Detect which cell encompasses the target text, then output its [X, Y] center coordinate. 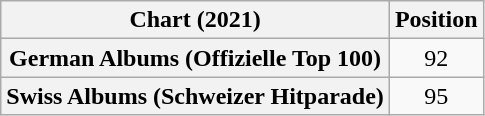
Swiss Albums (Schweizer Hitparade) [196, 96]
Chart (2021) [196, 20]
92 [436, 58]
Position [436, 20]
German Albums (Offizielle Top 100) [196, 58]
95 [436, 96]
